Output the [x, y] coordinate of the center of the cell containing the given text.  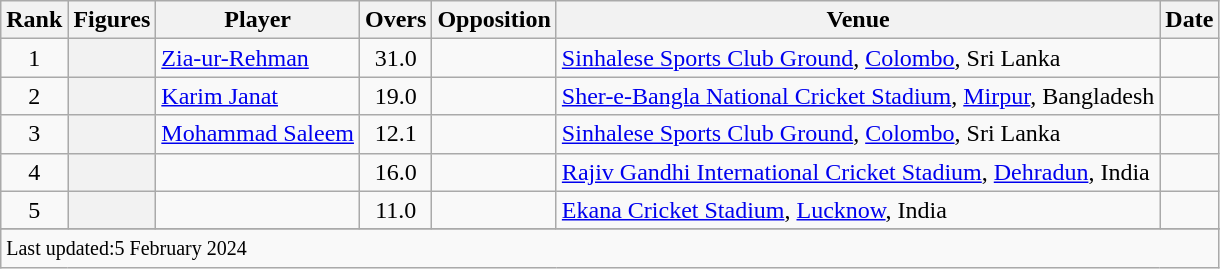
16.0 [396, 172]
11.0 [396, 210]
5 [34, 210]
Sher-e-Bangla National Cricket Stadium, Mirpur, Bangladesh [858, 96]
Karim Janat [258, 96]
Overs [396, 20]
Player [258, 20]
Rajiv Gandhi International Cricket Stadium, Dehradun, India [858, 172]
Opposition [494, 20]
31.0 [396, 58]
Figures [112, 20]
Zia-ur-Rehman [258, 58]
4 [34, 172]
Ekana Cricket Stadium, Lucknow, India [858, 210]
1 [34, 58]
2 [34, 96]
Date [1190, 20]
Venue [858, 20]
Last updated:5 February 2024 [610, 248]
Mohammad Saleem [258, 134]
3 [34, 134]
19.0 [396, 96]
12.1 [396, 134]
Rank [34, 20]
